Detect which cell encompasses the target text, then output its [x, y] center coordinate. 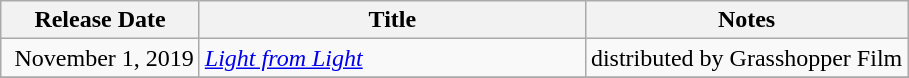
Notes [746, 20]
Light from Light [392, 58]
Title [392, 20]
Release Date [100, 20]
November 1, 2019 [100, 58]
distributed by Grasshopper Film [746, 58]
